Capture the cell that displays the provided text and extract its (X, Y) central coordinate. 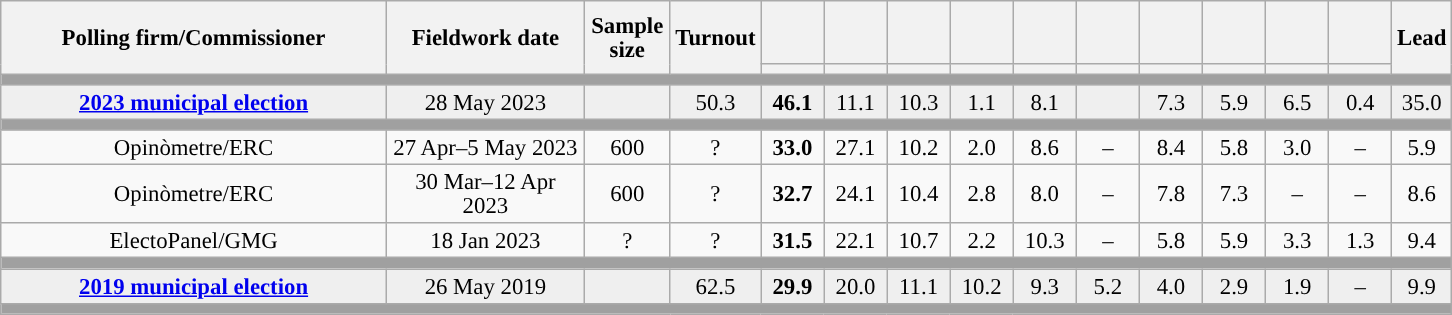
4.0 (1170, 286)
18 Jan 2023 (485, 242)
28 May 2023 (485, 102)
2.9 (1234, 286)
35.0 (1422, 102)
2.0 (982, 148)
2.2 (982, 242)
29.9 (792, 286)
Turnout (716, 38)
26 May 2019 (485, 286)
7.8 (1170, 194)
8.0 (1044, 194)
3.0 (1298, 148)
ElectoPanel/GMG (194, 242)
0.4 (1360, 102)
27 Apr–5 May 2023 (485, 148)
62.5 (716, 286)
33.0 (792, 148)
22.1 (856, 242)
1.1 (982, 102)
6.5 (1298, 102)
9.3 (1044, 286)
32.7 (792, 194)
2019 municipal election (194, 286)
Polling firm/Commissioner (194, 38)
31.5 (792, 242)
46.1 (792, 102)
50.3 (716, 102)
2023 municipal election (194, 102)
30 Mar–12 Apr 2023 (485, 194)
2.8 (982, 194)
20.0 (856, 286)
Lead (1422, 38)
5.2 (1108, 286)
9.9 (1422, 286)
1.3 (1360, 242)
Fieldwork date (485, 38)
8.1 (1044, 102)
3.3 (1298, 242)
10.7 (918, 242)
9.4 (1422, 242)
10.4 (918, 194)
27.1 (856, 148)
1.9 (1298, 286)
24.1 (856, 194)
Sample size (627, 38)
8.4 (1170, 148)
